Return the [x, y] coordinate for the center point of the cell that contains the specified text.  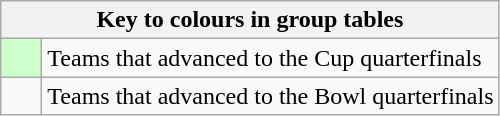
Key to colours in group tables [250, 20]
Teams that advanced to the Cup quarterfinals [270, 58]
Teams that advanced to the Bowl quarterfinals [270, 96]
